Scan for the cell matching the given text and deliver its [x, y] coordinate at center. 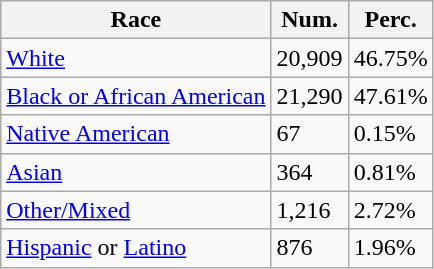
Native American [136, 134]
Num. [310, 20]
67 [310, 134]
Race [136, 20]
Asian [136, 172]
876 [310, 248]
20,909 [310, 58]
1.96% [390, 248]
2.72% [390, 210]
Other/Mixed [136, 210]
1,216 [310, 210]
0.81% [390, 172]
White [136, 58]
0.15% [390, 134]
47.61% [390, 96]
Black or African American [136, 96]
Perc. [390, 20]
Hispanic or Latino [136, 248]
46.75% [390, 58]
21,290 [310, 96]
364 [310, 172]
